Pinpoint the cell where the given text exists, returning its (x, y) midpoint coordinate. 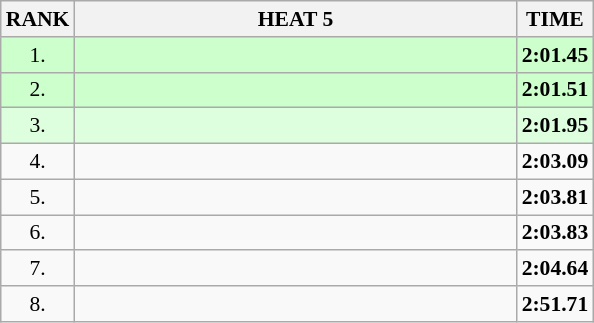
2:03.09 (556, 162)
2:03.81 (556, 197)
6. (38, 233)
RANK (38, 19)
4. (38, 162)
2:01.51 (556, 90)
2:51.71 (556, 304)
2:01.95 (556, 126)
2:01.45 (556, 55)
TIME (556, 19)
3. (38, 126)
7. (38, 269)
2. (38, 90)
2:04.64 (556, 269)
5. (38, 197)
HEAT 5 (295, 19)
1. (38, 55)
8. (38, 304)
2:03.83 (556, 233)
